Find where the given text appears and provide that cell's center as (x, y) coordinate. 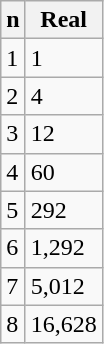
12 (64, 134)
3 (13, 134)
60 (64, 172)
8 (13, 324)
7 (13, 286)
6 (13, 248)
1,292 (64, 248)
2 (13, 96)
16,628 (64, 324)
Real (64, 20)
5,012 (64, 286)
5 (13, 210)
n (13, 20)
292 (64, 210)
